Return [X, Y] of the center of cell containing provided text 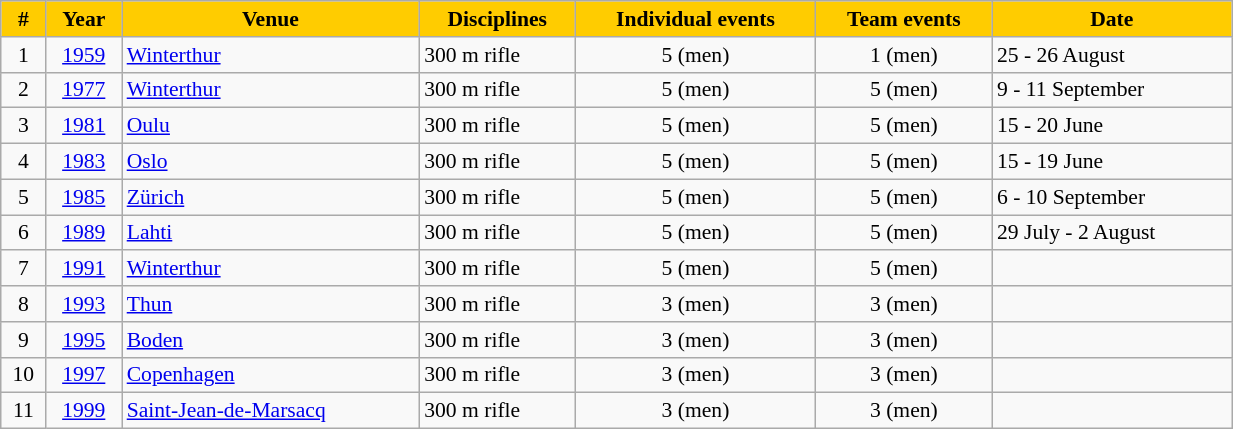
1991 [84, 269]
6 - 10 September [1112, 197]
Venue [271, 19]
1977 [84, 90]
Year [84, 19]
9 - 11 September [1112, 90]
1959 [84, 55]
6 [24, 233]
Zürich [271, 197]
Oulu [271, 126]
1995 [84, 340]
11 [24, 411]
Individual events [696, 19]
25 - 26 August [1112, 55]
Thun [271, 304]
1999 [84, 411]
Oslo [271, 162]
1997 [84, 375]
# [24, 19]
Boden [271, 340]
7 [24, 269]
1 (men) [904, 55]
3 [24, 126]
2 [24, 90]
15 - 20 June [1112, 126]
Saint-Jean-de-Marsacq [271, 411]
Copenhagen [271, 375]
15 - 19 June [1112, 162]
Disciplines [497, 19]
1993 [84, 304]
1989 [84, 233]
Team events [904, 19]
9 [24, 340]
1 [24, 55]
1983 [84, 162]
29 July - 2 August [1112, 233]
1985 [84, 197]
1981 [84, 126]
10 [24, 375]
8 [24, 304]
Date [1112, 19]
Lahti [271, 233]
4 [24, 162]
5 [24, 197]
